Locate the cell with the specified text and output its (X, Y) center coordinate. 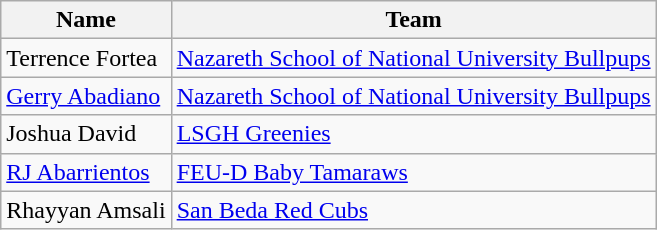
Name (86, 20)
Rhayyan Amsali (86, 210)
Gerry Abadiano (86, 96)
Terrence Fortea (86, 58)
FEU-D Baby Tamaraws (414, 172)
Team (414, 20)
Joshua David (86, 134)
RJ Abarrientos (86, 172)
LSGH Greenies (414, 134)
San Beda Red Cubs (414, 210)
